From the cell containing the given text, extract its center point as (x, y) coordinate. 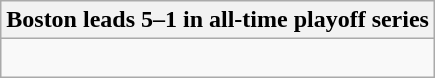
Boston leads 5–1 in all-time playoff series (218, 20)
